Find where the given text appears and provide that cell's center as (x, y) coordinate. 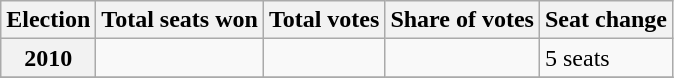
2010 (48, 58)
Seat change (606, 20)
5 seats (606, 58)
Election (48, 20)
Share of votes (462, 20)
Total seats won (180, 20)
Total votes (324, 20)
